Determine the (x, y) coordinate at the center of the cell enclosing the given text.  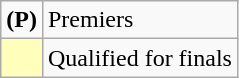
(P) (22, 20)
Premiers (140, 20)
Qualified for finals (140, 58)
